Capture the cell that displays the provided text and extract its [x, y] central coordinate. 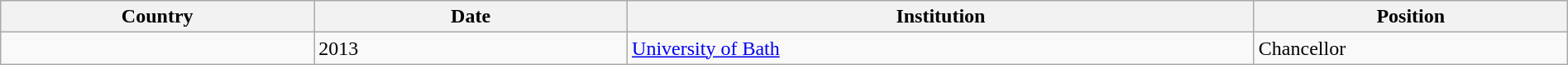
Institution [941, 17]
Country [157, 17]
Position [1411, 17]
Chancellor [1411, 48]
University of Bath [941, 48]
Date [471, 17]
2013 [471, 48]
